Locate the cell with the specified text and output its (X, Y) center coordinate. 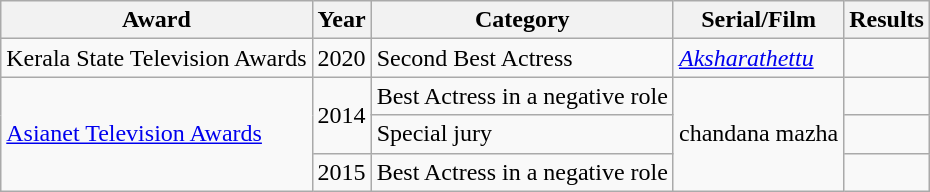
Award (156, 20)
Year (342, 20)
Asianet Television Awards (156, 134)
2015 (342, 172)
Category (522, 20)
Special jury (522, 134)
Second Best Actress (522, 58)
Serial/Film (758, 20)
Kerala State Television Awards (156, 58)
2020 (342, 58)
2014 (342, 115)
chandana mazha (758, 134)
Aksharathettu (758, 58)
Results (887, 20)
